Search for the cell housing the specified text and yield its (X, Y) center coordinate. 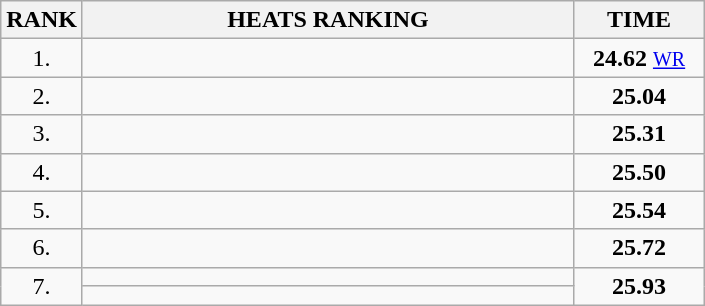
24.62 WR (640, 58)
25.50 (640, 172)
25.04 (640, 96)
25.31 (640, 134)
5. (42, 210)
25.72 (640, 248)
4. (42, 172)
RANK (42, 20)
25.54 (640, 210)
3. (42, 134)
1. (42, 58)
25.93 (640, 286)
6. (42, 248)
HEATS RANKING (328, 20)
TIME (640, 20)
2. (42, 96)
7. (42, 286)
